Pinpoint the cell where the given text exists, returning its (X, Y) midpoint coordinate. 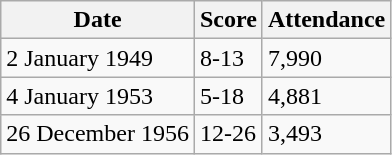
2 January 1949 (98, 58)
8-13 (228, 58)
Score (228, 20)
4 January 1953 (98, 96)
3,493 (326, 134)
7,990 (326, 58)
4,881 (326, 96)
12-26 (228, 134)
Date (98, 20)
26 December 1956 (98, 134)
Attendance (326, 20)
5-18 (228, 96)
